Determine the [X, Y] coordinate at the center of the cell enclosing the given text.  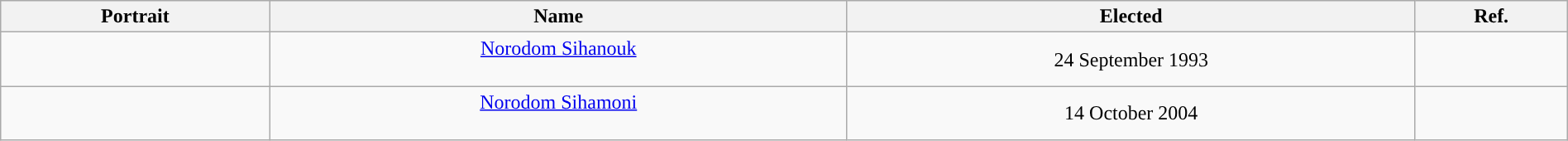
Ref. [1491, 17]
Norodom Sihamoni [558, 113]
Name [558, 17]
Elected [1131, 17]
Portrait [136, 17]
Norodom Sihanouk [558, 60]
14 October 2004 [1131, 113]
24 September 1993 [1131, 60]
